Return the (X, Y) coordinate for the center point of the cell that contains the specified text.  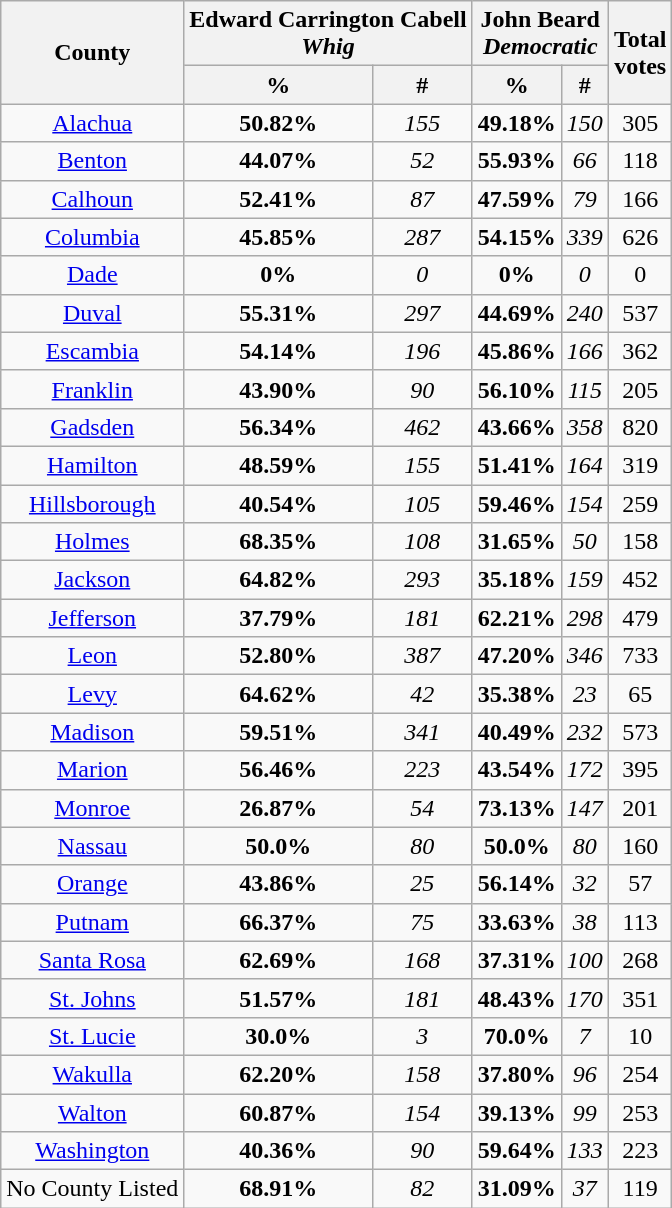
Escambia (92, 351)
50 (584, 542)
52.80% (278, 656)
293 (423, 580)
31.09% (516, 1189)
Jackson (92, 580)
Edward Carrington CabellWhig (328, 34)
479 (640, 618)
St. Lucie (92, 1036)
37.80% (516, 1074)
133 (584, 1151)
39.13% (516, 1113)
23 (584, 694)
54 (423, 808)
108 (423, 542)
573 (640, 732)
John BeardDemocratic (540, 34)
341 (423, 732)
47.20% (516, 656)
47.59% (516, 199)
Calhoun (92, 199)
43.90% (278, 389)
Washington (92, 1151)
42 (423, 694)
52.41% (278, 199)
240 (584, 313)
Hamilton (92, 465)
96 (584, 1074)
57 (640, 884)
48.59% (278, 465)
48.43% (516, 998)
65 (640, 694)
43.54% (516, 770)
351 (640, 998)
No County Listed (92, 1189)
38 (584, 922)
Santa Rosa (92, 960)
25 (423, 884)
37 (584, 1189)
37.79% (278, 618)
45.86% (516, 351)
55.93% (516, 161)
Walton (92, 1113)
Dade (92, 275)
59.64% (516, 1151)
82 (423, 1189)
40.54% (278, 503)
159 (584, 580)
Alachua (92, 123)
205 (640, 389)
66.37% (278, 922)
99 (584, 1113)
168 (423, 960)
43.86% (278, 884)
59.46% (516, 503)
395 (640, 770)
Franklin (92, 389)
105 (423, 503)
Nassau (92, 846)
387 (423, 656)
537 (640, 313)
196 (423, 351)
170 (584, 998)
55.31% (278, 313)
68.35% (278, 542)
118 (640, 161)
100 (584, 960)
62.21% (516, 618)
297 (423, 313)
305 (640, 123)
172 (584, 770)
60.87% (278, 1113)
626 (640, 237)
Madison (92, 732)
44.69% (516, 313)
37.31% (516, 960)
164 (584, 465)
113 (640, 922)
33.63% (516, 922)
147 (584, 808)
56.34% (278, 427)
64.82% (278, 580)
26.87% (278, 808)
52 (423, 161)
St. Johns (92, 998)
Totalvotes (640, 52)
75 (423, 922)
70.0% (516, 1036)
Levy (92, 694)
30.0% (278, 1036)
59.51% (278, 732)
32 (584, 884)
45.85% (278, 237)
43.66% (516, 427)
54.15% (516, 237)
79 (584, 199)
64.62% (278, 694)
115 (584, 389)
346 (584, 656)
54.14% (278, 351)
462 (423, 427)
40.36% (278, 1151)
Marion (92, 770)
62.20% (278, 1074)
Holmes (92, 542)
319 (640, 465)
232 (584, 732)
Jefferson (92, 618)
287 (423, 237)
253 (640, 1113)
68.91% (278, 1189)
73.13% (516, 808)
Hillsborough (92, 503)
56.46% (278, 770)
254 (640, 1074)
358 (584, 427)
87 (423, 199)
259 (640, 503)
35.18% (516, 580)
40.49% (516, 732)
35.38% (516, 694)
Gadsden (92, 427)
Orange (92, 884)
3 (423, 1036)
Benton (92, 161)
820 (640, 427)
160 (640, 846)
339 (584, 237)
268 (640, 960)
51.41% (516, 465)
362 (640, 351)
Putnam (92, 922)
452 (640, 580)
49.18% (516, 123)
7 (584, 1036)
62.69% (278, 960)
56.14% (516, 884)
Columbia (92, 237)
10 (640, 1036)
56.10% (516, 389)
66 (584, 161)
Duval (92, 313)
119 (640, 1189)
50.82% (278, 123)
51.57% (278, 998)
Leon (92, 656)
Wakulla (92, 1074)
733 (640, 656)
201 (640, 808)
County (92, 52)
Monroe (92, 808)
44.07% (278, 161)
298 (584, 618)
31.65% (516, 542)
150 (584, 123)
